Return [X, Y] of the center of cell containing provided text 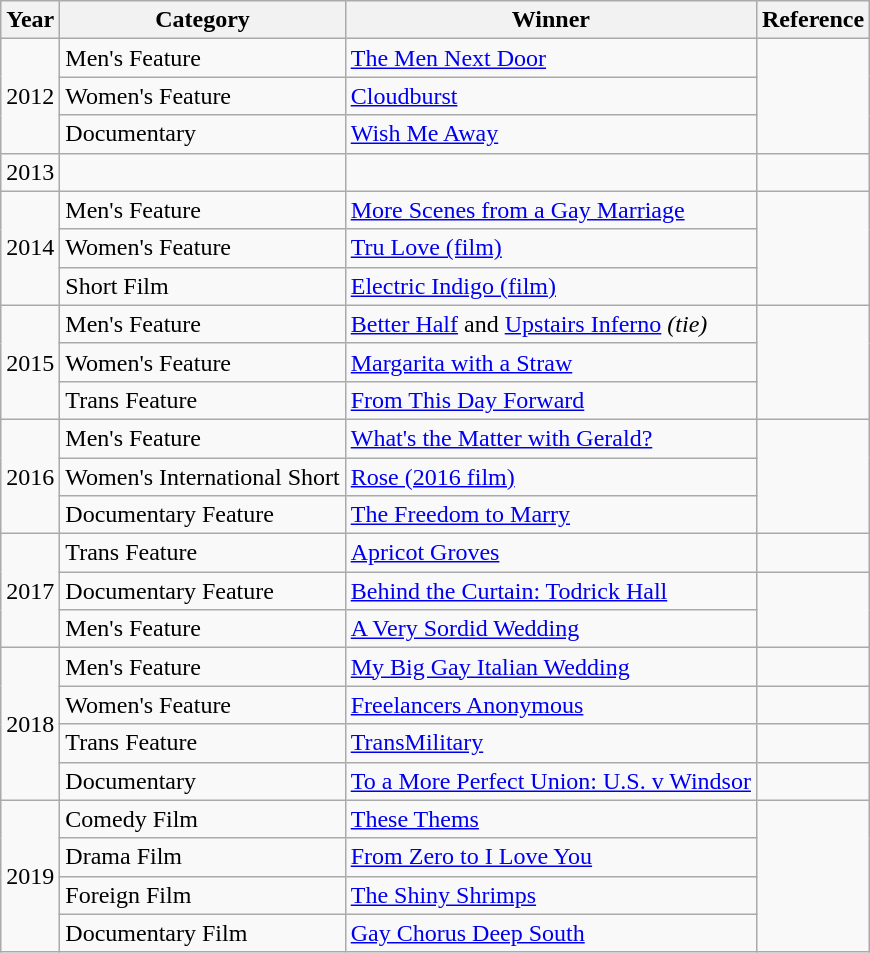
Freelancers Anonymous [550, 705]
Apricot Groves [550, 553]
2018 [30, 724]
More Scenes from a Gay Marriage [550, 210]
Foreign Film [202, 895]
Wish Me Away [550, 134]
Better Half and Upstairs Inferno (tie) [550, 324]
Winner [550, 20]
2019 [30, 876]
TransMilitary [550, 743]
2017 [30, 591]
The Shiny Shrimps [550, 895]
Reference [812, 20]
2014 [30, 248]
Rose (2016 film) [550, 477]
Documentary Film [202, 933]
From Zero to I Love You [550, 857]
2016 [30, 476]
Year [30, 20]
Tru Love (film) [550, 248]
My Big Gay Italian Wedding [550, 667]
Drama Film [202, 857]
The Men Next Door [550, 58]
Margarita with a Straw [550, 362]
Women's International Short [202, 477]
To a More Perfect Union: U.S. v Windsor [550, 781]
Electric Indigo (film) [550, 286]
From This Day Forward [550, 400]
Behind the Curtain: Todrick Hall [550, 591]
The Freedom to Marry [550, 515]
2015 [30, 362]
Category [202, 20]
Short Film [202, 286]
Gay Chorus Deep South [550, 933]
These Thems [550, 819]
A Very Sordid Wedding [550, 629]
2013 [30, 172]
Cloudburst [550, 96]
2012 [30, 96]
What's the Matter with Gerald? [550, 438]
Comedy Film [202, 819]
